Locate the cell with the specified text and output its [x, y] center coordinate. 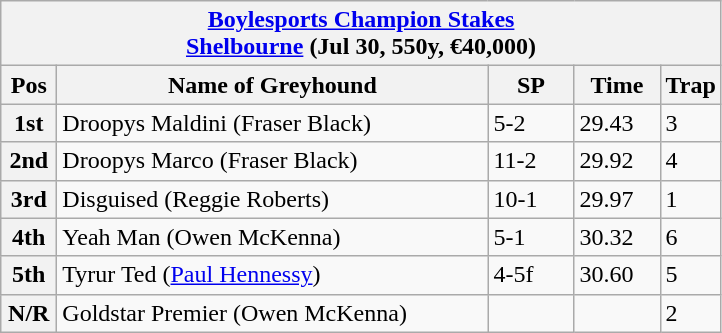
29.92 [617, 161]
SP [531, 85]
Pos [29, 85]
N/R [29, 313]
4 [690, 161]
30.32 [617, 237]
11-2 [531, 161]
29.97 [617, 199]
30.60 [617, 275]
2 [690, 313]
Boylesports Champion Stakes Shelbourne (Jul 30, 550y, €40,000) [362, 34]
4th [29, 237]
Time [617, 85]
3 [690, 123]
3rd [29, 199]
2nd [29, 161]
Droopys Marco (Fraser Black) [272, 161]
Tyrur Ted (Paul Hennessy) [272, 275]
5 [690, 275]
6 [690, 237]
5th [29, 275]
4-5f [531, 275]
Yeah Man (Owen McKenna) [272, 237]
5-1 [531, 237]
1 [690, 199]
29.43 [617, 123]
Trap [690, 85]
Name of Greyhound [272, 85]
Droopys Maldini (Fraser Black) [272, 123]
1st [29, 123]
5-2 [531, 123]
Disguised (Reggie Roberts) [272, 199]
10-1 [531, 199]
Goldstar Premier (Owen McKenna) [272, 313]
